Return (X, Y) of the center of cell containing provided text 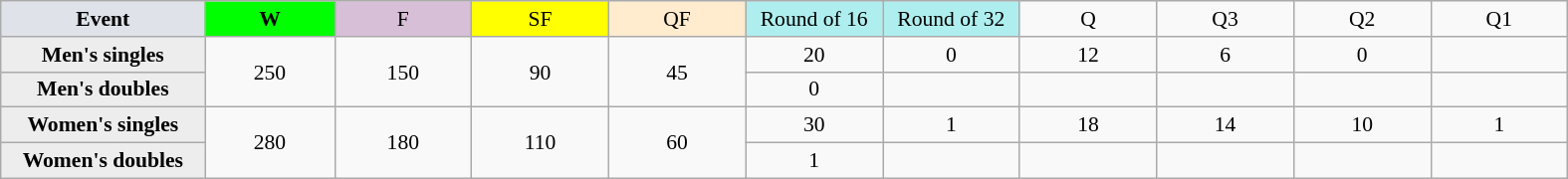
30 (814, 125)
12 (1088, 55)
10 (1362, 125)
Round of 16 (814, 19)
F (403, 19)
110 (541, 143)
Men's singles (104, 55)
14 (1226, 125)
QF (677, 19)
Q3 (1226, 19)
Round of 32 (951, 19)
45 (677, 72)
Women's doubles (104, 161)
250 (270, 72)
20 (814, 55)
Men's doubles (104, 89)
SF (541, 19)
Q2 (1362, 19)
W (270, 19)
180 (403, 143)
90 (541, 72)
60 (677, 143)
Event (104, 19)
6 (1226, 55)
Q1 (1499, 19)
Women's singles (104, 125)
Q (1088, 19)
150 (403, 72)
280 (270, 143)
18 (1088, 125)
